Return the [x, y] coordinate for the center point of the cell that contains the specified text.  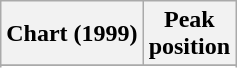
Peak position [189, 34]
Chart (1999) [72, 34]
